Return the [x, y] coordinate for the center point of the cell that contains the specified text.  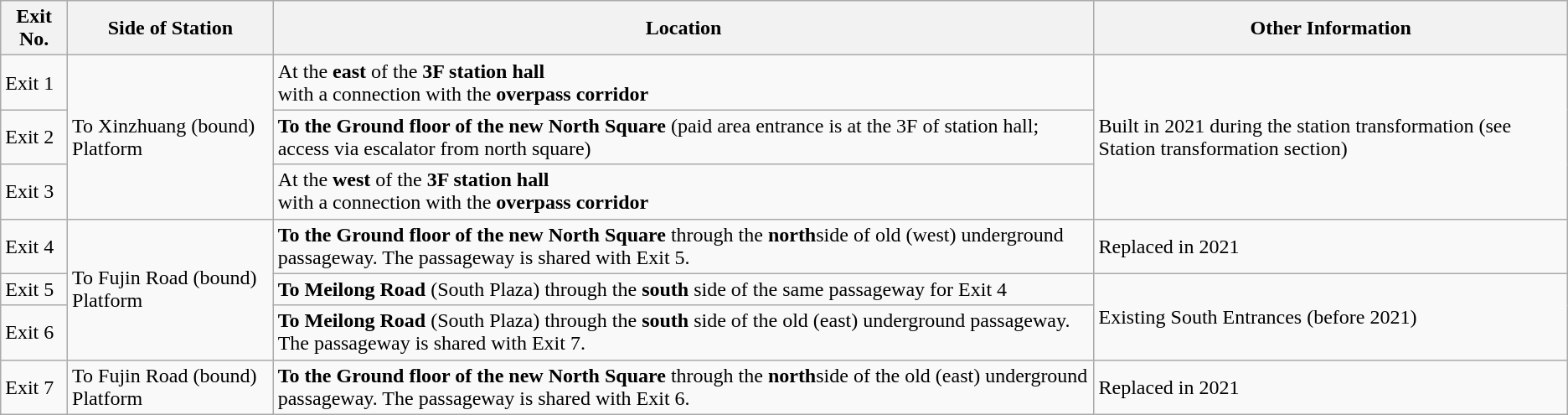
Exit 4 [34, 246]
Exit No. [34, 29]
At the west of the 3F station hallwith a connection with the overpass corridor [683, 191]
To Xinzhuang (bound) Platform [171, 137]
Exit 1 [34, 82]
To Meilong Road (South Plaza) through the south side of the same passageway for Exit 4 [683, 289]
Exit 3 [34, 191]
Side of Station [171, 29]
To Meilong Road (South Plaza) through the south side of the old (east) underground passageway. The passageway is shared with Exit 7. [683, 332]
To the Ground floor of the new North Square through the northside of old (west) underground passageway. The passageway is shared with Exit 5. [683, 246]
Built in 2021 during the station transformation (see Station transformation section) [1330, 137]
To the Ground floor of the new North Square through the northside of the old (east) underground passageway. The passageway is shared with Exit 6. [683, 387]
Other Information [1330, 29]
Location [683, 29]
At the east of the 3F station hallwith a connection with the overpass corridor [683, 82]
Exit 5 [34, 289]
Existing South Entrances (before 2021) [1330, 317]
Exit 7 [34, 387]
Exit 2 [34, 137]
Exit 6 [34, 332]
To the Ground floor of the new North Square (paid area entrance is at the 3F of station hall; access via escalator from north square) [683, 137]
